Return the (x, y) coordinate for the center point of the cell that contains the specified text.  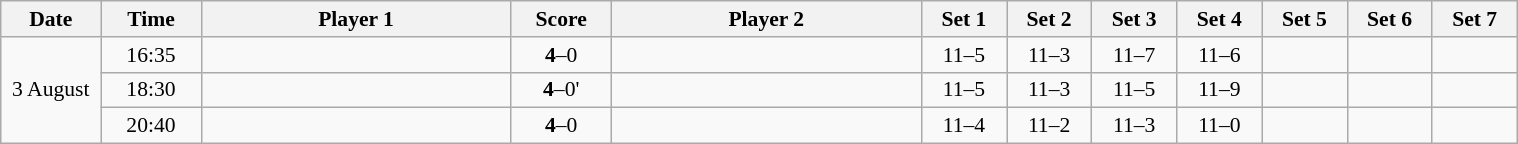
20:40 (151, 126)
11–6 (1220, 55)
4–0' (561, 90)
3 August (51, 90)
Set 4 (1220, 19)
11–4 (964, 126)
18:30 (151, 90)
Set 1 (964, 19)
Set 5 (1304, 19)
Set 7 (1474, 19)
Set 2 (1048, 19)
Date (51, 19)
Set 6 (1390, 19)
Set 3 (1134, 19)
Player 1 (356, 19)
11–0 (1220, 126)
11–2 (1048, 126)
16:35 (151, 55)
11–7 (1134, 55)
Score (561, 19)
Time (151, 19)
11–9 (1220, 90)
Player 2 (766, 19)
